Provide the [X, Y] coordinate of the cell's center where the given text is located.  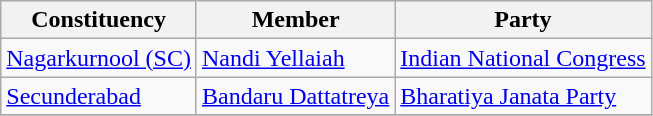
Secunderabad [99, 96]
Member [295, 20]
Bharatiya Janata Party [523, 96]
Nandi Yellaiah [295, 58]
Party [523, 20]
Constituency [99, 20]
Nagarkurnool (SC) [99, 58]
Bandaru Dattatreya [295, 96]
Indian National Congress [523, 58]
